Extract the (x, y) coordinate from the center of the cell holding the provided text.  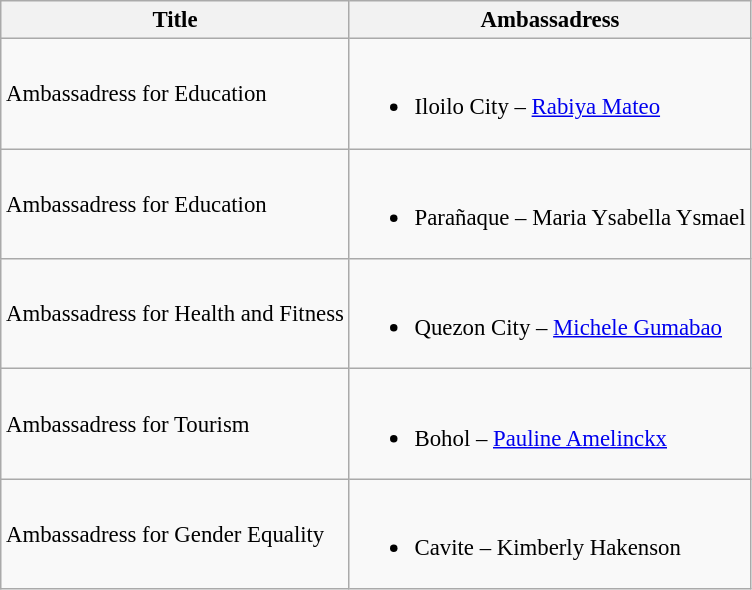
Quezon City – Michele Gumabao (550, 314)
Ambassadress for Tourism (175, 424)
Parañaque – Maria Ysabella Ysmael (550, 204)
Cavite – Kimberly Hakenson (550, 534)
Ambassadress (550, 20)
Ambassadress for Gender Equality (175, 534)
Title (175, 20)
Bohol – Pauline Amelinckx (550, 424)
Ambassadress for Health and Fitness (175, 314)
Iloilo City – Rabiya Mateo (550, 94)
